Capture the cell that displays the provided text and extract its (x, y) central coordinate. 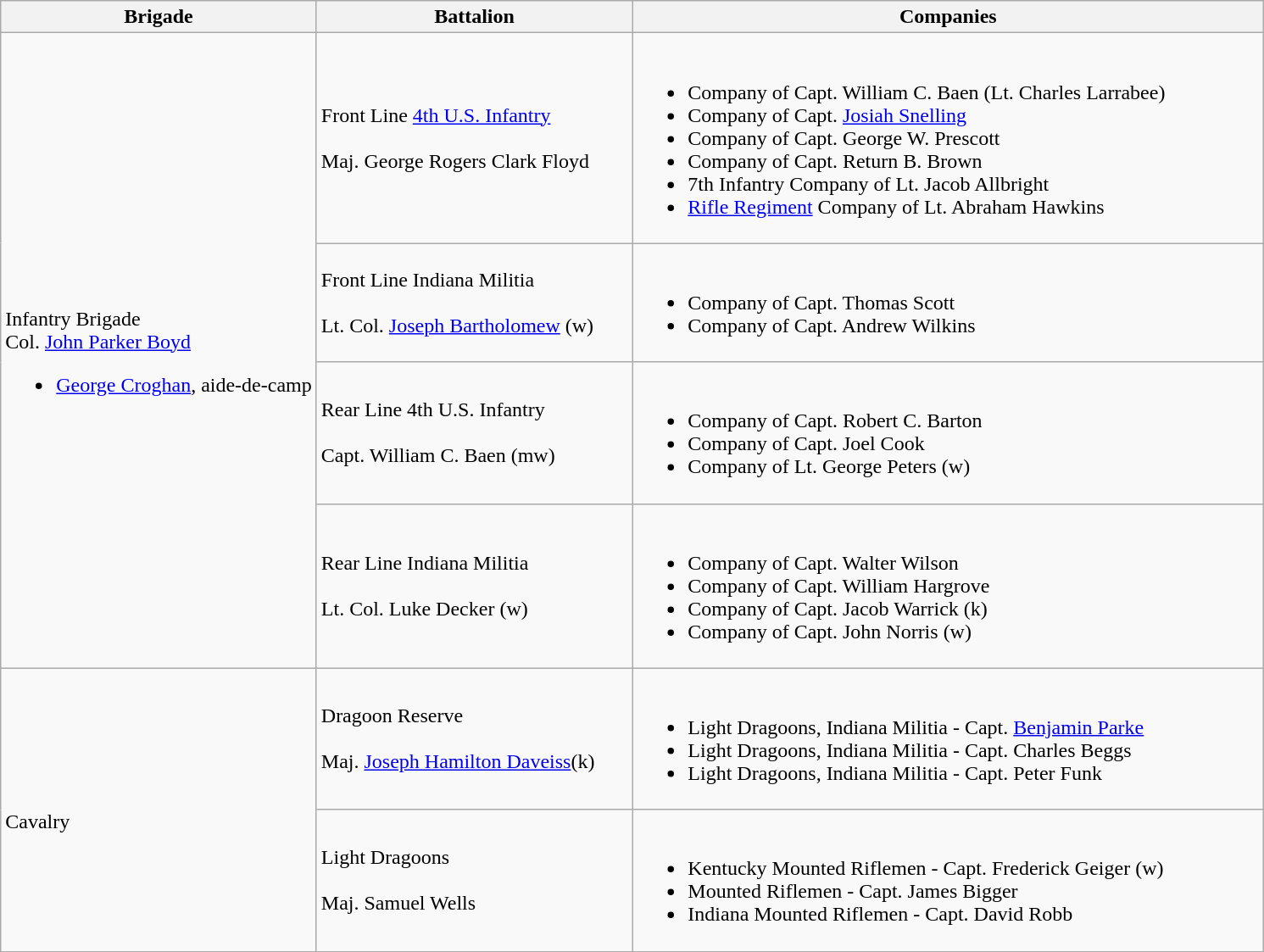
Light Dragoons Maj. Samuel Wells (475, 880)
Infantry Brigade Col. John Parker BoydGeorge Croghan, aide-de-camp (159, 351)
Company of Capt. Thomas ScottCompany of Capt. Andrew Wilkins (948, 303)
Battalion (475, 17)
Cavalry (159, 810)
Dragoon Reserve Maj. Joseph Hamilton Daveiss(k) (475, 739)
Rear Line Indiana Militia Lt. Col. Luke Decker (w) (475, 586)
Kentucky Mounted Riflemen - Capt. Frederick Geiger (w)Mounted Riflemen - Capt. James BiggerIndiana Mounted Riflemen - Capt. David Robb (948, 880)
Front Line Indiana Militia Lt. Col. Joseph Bartholomew (w) (475, 303)
Front Line 4th U.S. Infantry Maj. George Rogers Clark Floyd (475, 138)
Companies (948, 17)
Rear Line 4th U.S. Infantry Capt. William C. Baen (mw) (475, 432)
Company of Capt. Walter WilsonCompany of Capt. William HargroveCompany of Capt. Jacob Warrick (k)Company of Capt. John Norris (w) (948, 586)
Brigade (159, 17)
Company of Capt. Robert C. BartonCompany of Capt. Joel CookCompany of Lt. George Peters (w) (948, 432)
